Capture the cell that displays the provided text and extract its [X, Y] central coordinate. 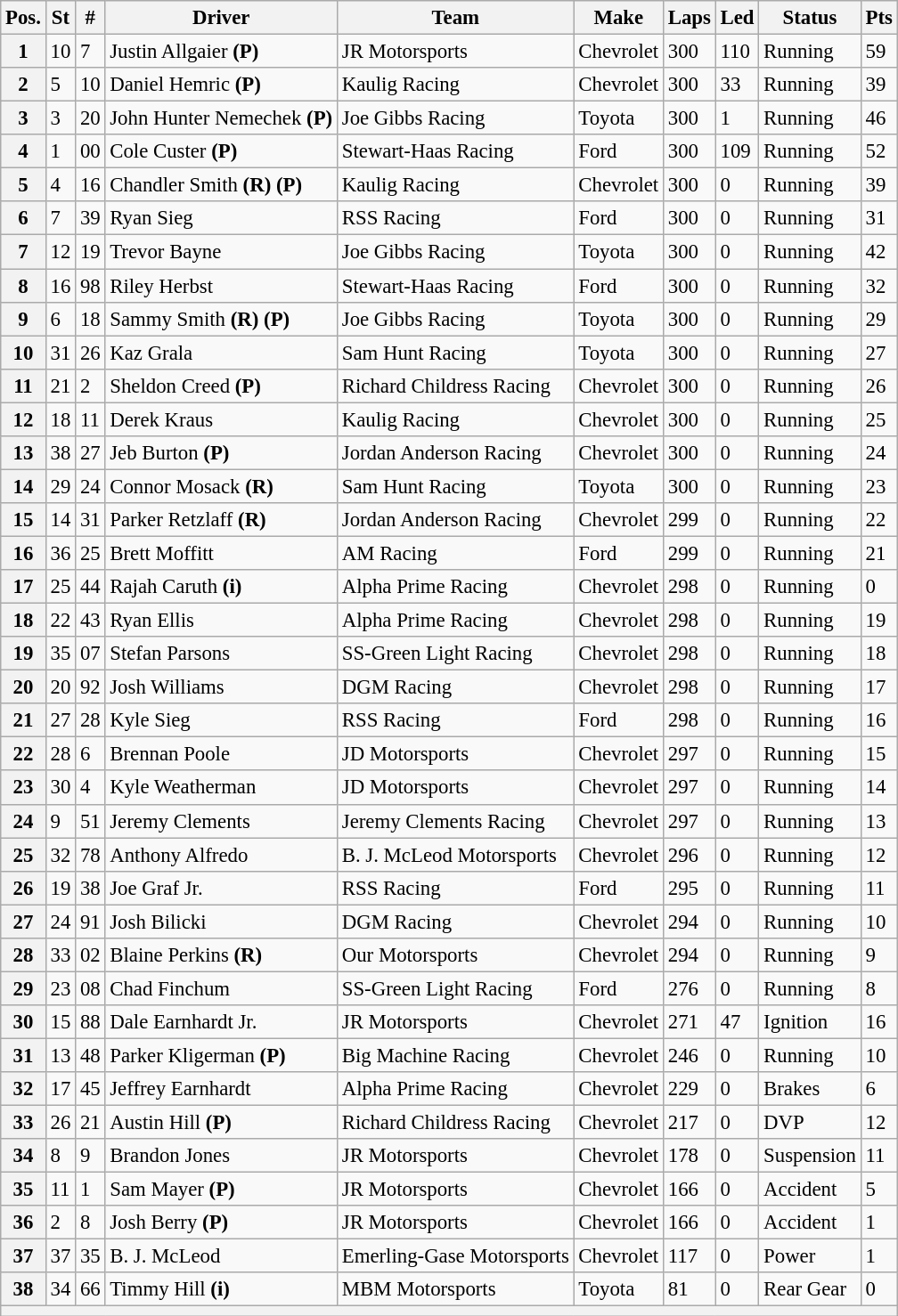
52 [878, 151]
296 [690, 855]
Led [738, 18]
Anthony Alfredo [221, 855]
Kyle Weatherman [221, 788]
Emerling-Gase Motorsports [455, 1256]
Kaz Grala [221, 353]
Riley Herbst [221, 286]
Chandler Smith (R) (P) [221, 185]
Kyle Sieg [221, 720]
47 [738, 1022]
78 [91, 855]
59 [878, 52]
46 [878, 118]
Stefan Parsons [221, 654]
Rajah Caruth (i) [221, 587]
48 [91, 1055]
Austin Hill (P) [221, 1123]
Brakes [810, 1089]
08 [91, 988]
Ryan Sieg [221, 218]
Jeb Burton (P) [221, 453]
217 [690, 1123]
Team [455, 18]
42 [878, 252]
Derek Kraus [221, 419]
Suspension [810, 1156]
Parker Retzlaff (R) [221, 520]
45 [91, 1089]
Sheldon Creed (P) [221, 386]
MBM Motorsports [455, 1290]
Josh Bilicki [221, 922]
109 [738, 151]
Dale Earnhardt Jr. [221, 1022]
Sammy Smith (R) (P) [221, 319]
276 [690, 988]
John Hunter Nemechek (P) [221, 118]
Our Motorsports [455, 955]
44 [91, 587]
Jeremy Clements Racing [455, 821]
St [61, 18]
117 [690, 1256]
Trevor Bayne [221, 252]
AM Racing [455, 553]
Brennan Poole [221, 754]
Josh Berry (P) [221, 1223]
91 [91, 922]
Jeffrey Earnhardt [221, 1089]
92 [91, 687]
81 [690, 1290]
Make [618, 18]
Cole Custer (P) [221, 151]
Sam Mayer (P) [221, 1190]
Josh Williams [221, 687]
Ryan Ellis [221, 621]
Pos. [23, 18]
66 [91, 1290]
229 [690, 1089]
178 [690, 1156]
246 [690, 1055]
Joe Graf Jr. [221, 888]
Rear Gear [810, 1290]
51 [91, 821]
98 [91, 286]
Blaine Perkins (R) [221, 955]
Ignition [810, 1022]
43 [91, 621]
Power [810, 1256]
Jeremy Clements [221, 821]
07 [91, 654]
Chad Finchum [221, 988]
Laps [690, 18]
# [91, 18]
Status [810, 18]
Driver [221, 18]
Justin Allgaier (P) [221, 52]
88 [91, 1022]
271 [690, 1022]
Pts [878, 18]
Daniel Hemric (P) [221, 85]
Connor Mosack (R) [221, 486]
B. J. McLeod Motorsports [455, 855]
Brandon Jones [221, 1156]
Brett Moffitt [221, 553]
110 [738, 52]
Parker Kligerman (P) [221, 1055]
DVP [810, 1123]
Timmy Hill (i) [221, 1290]
00 [91, 151]
B. J. McLeod [221, 1256]
295 [690, 888]
Big Machine Racing [455, 1055]
02 [91, 955]
